Determine the [x, y] coordinate at the center of the cell enclosing the given text.  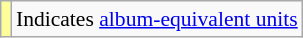
Indicates album-equivalent units [157, 19]
